Return the (X, Y) coordinate for the center point of the cell that contains the specified text.  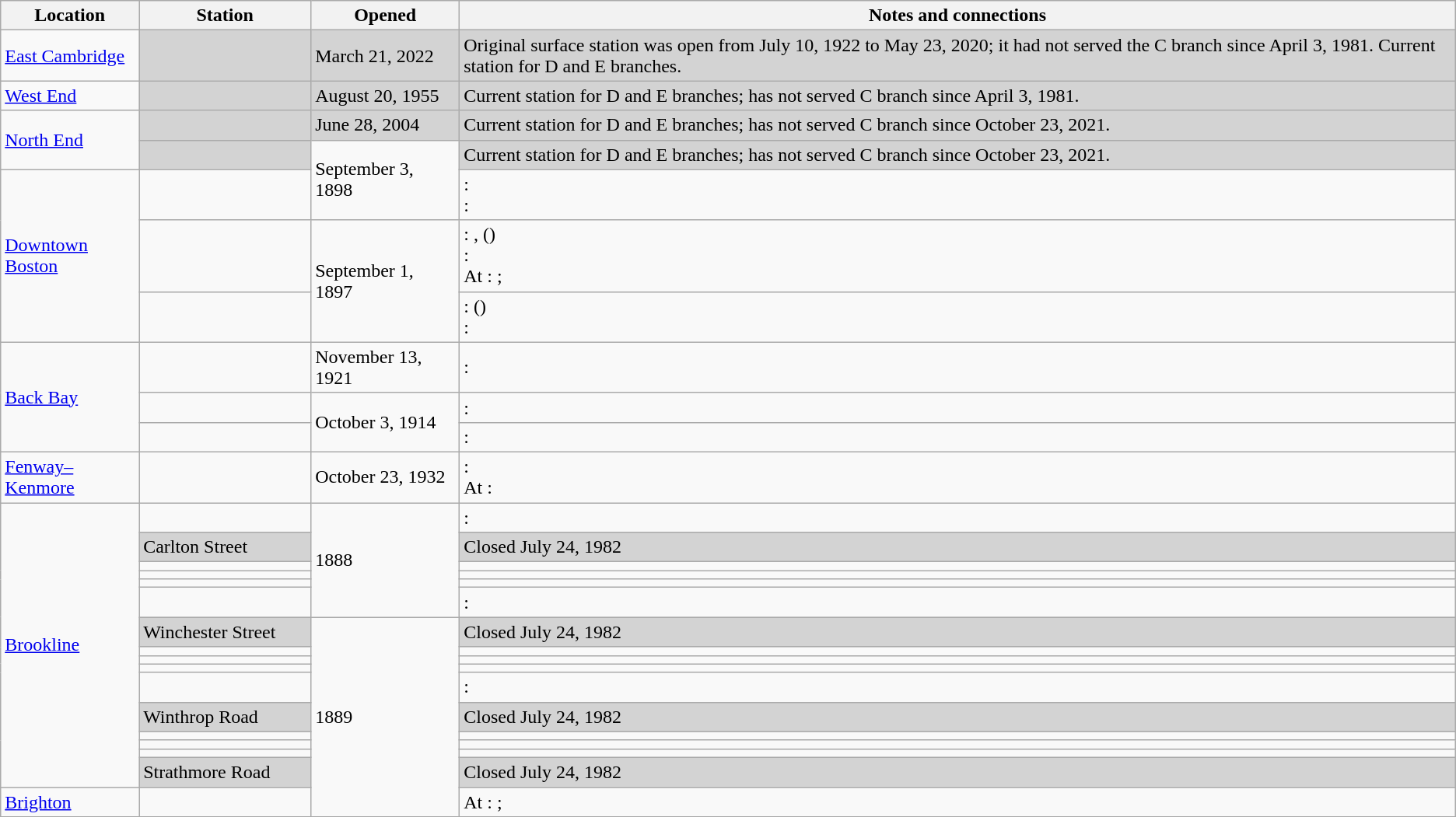
Winchester Street (226, 632)
Current station for D and E branches; has not served C branch since April 3, 1981. (958, 96)
Fenway–Kenmore (70, 477)
North End (70, 140)
November 13, 1921 (386, 367)
March 21, 2022 (386, 56)
Back Bay (70, 396)
September 3, 1898 (386, 180)
Carlton Street (226, 547)
October 3, 1914 (386, 422)
Notes and connections (958, 16)
: (): (958, 317)
September 1, 1897 (386, 281)
Opened (386, 16)
1889 (386, 717)
Strathmore Road (226, 772)
1888 (386, 560)
Downtown Boston (70, 256)
Brookline (70, 644)
June 28, 2004 (386, 125)
West End (70, 96)
October 23, 1932 (386, 477)
: At : (958, 477)
Brighton (70, 801)
: , (): At : ; (958, 256)
Station (226, 16)
East Cambridge (70, 56)
Location (70, 16)
August 20, 1955 (386, 96)
: : (958, 194)
At : ; (958, 801)
Winthrop Road (226, 717)
